Capture the cell that displays the provided text and extract its [x, y] central coordinate. 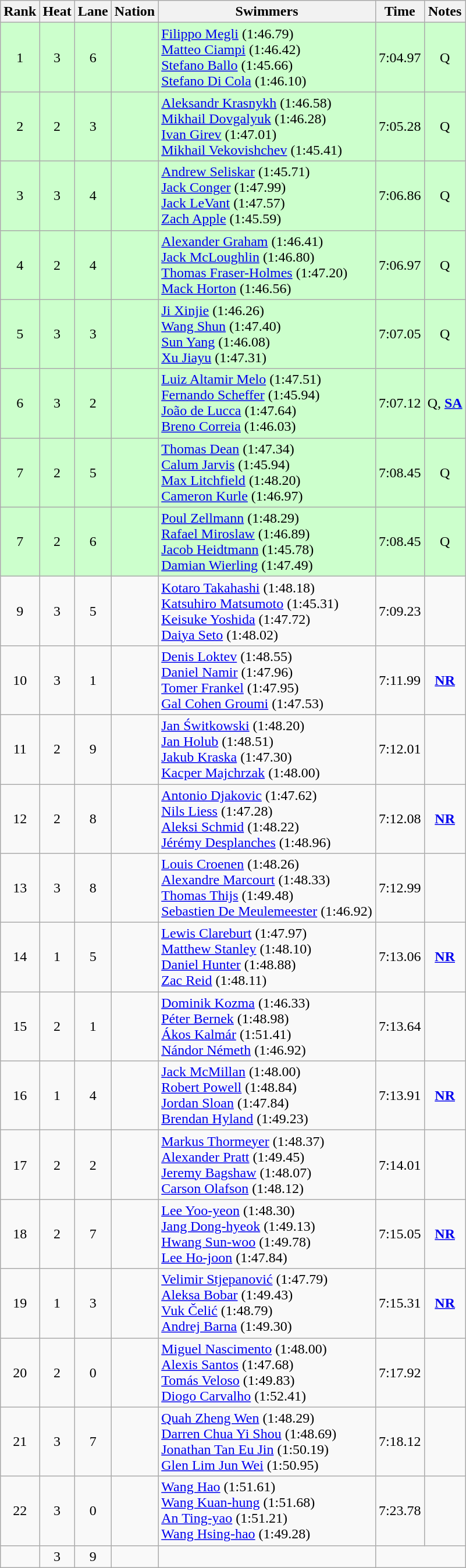
Jack McMillan (1:48.00)Robert Powell (1:48.84)Jordan Sloan (1:47.84)Brendan Hyland (1:49.23) [267, 1095]
Alexander Graham (1:46.41)Jack McLoughlin (1:46.80)Thomas Fraser-Holmes (1:47.20)Mack Horton (1:46.56) [267, 265]
Miguel Nascimento (1:48.00)Alexis Santos (1:47.68)Tomás Veloso (1:49.83)Diogo Carvalho (1:52.41) [267, 1372]
10 [20, 680]
7:17.92 [400, 1372]
Filippo Megli (1:46.79)Matteo Ciampi (1:46.42)Stefano Ballo (1:45.66)Stefano Di Cola (1:46.10) [267, 57]
Time [400, 12]
Jan Świtkowski (1:48.20)Jan Holub (1:48.51)Jakub Kraska (1:47.30)Kacper Majchrzak (1:48.00) [267, 749]
Heat [57, 12]
7:18.12 [400, 1442]
7:15.31 [400, 1303]
20 [20, 1372]
13 [20, 888]
17 [20, 1165]
7:11.99 [400, 680]
7:06.86 [400, 195]
16 [20, 1095]
Thomas Dean (1:47.34)Calum Jarvis (1:45.94)Max Litchfield (1:48.20)Cameron Kurle (1:46.97) [267, 472]
18 [20, 1234]
Lane [93, 12]
Andrew Seliskar (1:45.71)Jack Conger (1:47.99)Jack LeVant (1:47.57)Zach Apple (1:45.59) [267, 195]
22 [20, 1510]
7:12.08 [400, 819]
7:05.28 [400, 127]
7:06.97 [400, 265]
7:23.78 [400, 1510]
11 [20, 749]
19 [20, 1303]
Rank [20, 12]
7:13.91 [400, 1095]
7:07.05 [400, 334]
Poul Zellmann (1:48.29)Rafael Miroslaw (1:46.89)Jacob Heidtmann (1:45.78)Damian Wierling (1:47.49) [267, 542]
21 [20, 1442]
Kotaro Takahashi (1:48.18)Katsuhiro Matsumoto (1:45.31)Keisuke Yoshida (1:47.72)Daiya Seto (1:48.02) [267, 610]
Luiz Altamir Melo (1:47.51)Fernando Scheffer (1:45.94)João de Lucca (1:47.64)Breno Correia (1:46.03) [267, 403]
Wang Hao (1:51.61)Wang Kuan-hung (1:51.68)An Ting-yao (1:51.21)Wang Hsing-hao (1:49.28) [267, 1510]
7:12.99 [400, 888]
Q, SA [444, 403]
Louis Croenen (1:48.26)Alexandre Marcourt (1:48.33)Thomas Thijs (1:49.48)Sebastien De Meulemeester (1:46.92) [267, 888]
7:15.05 [400, 1234]
Lee Yoo-yeon (1:48.30)Jang Dong-hyeok (1:49.13)Hwang Sun-woo (1:49.78)Lee Ho-joon (1:47.84) [267, 1234]
7:09.23 [400, 610]
Velimir Stjepanović (1:47.79)Aleksa Bobar (1:49.43)Vuk Čelić (1:48.79)Andrej Barna (1:49.30) [267, 1303]
7:14.01 [400, 1165]
Denis Loktev (1:48.55)Daniel Namir (1:47.96)Tomer Frankel (1:47.95)Gal Cohen Groumi (1:47.53) [267, 680]
Nation [134, 12]
7:13.64 [400, 1027]
Lewis Clareburt (1:47.97)Matthew Stanley (1:48.10)Daniel Hunter (1:48.88)Zac Reid (1:48.11) [267, 957]
7:12.01 [400, 749]
Swimmers [267, 12]
Quah Zheng Wen (1:48.29)Darren Chua Yi Shou (1:48.69)Jonathan Tan Eu Jin (1:50.19)Glen Lim Jun Wei (1:50.95) [267, 1442]
7:04.97 [400, 57]
Dominik Kozma (1:46.33)Péter Bernek (1:48.98)Ákos Kalmár (1:51.41)Nándor Németh (1:46.92) [267, 1027]
Markus Thormeyer (1:48.37)Alexander Pratt (1:49.45)Jeremy Bagshaw (1:48.07)Carson Olafson (1:48.12) [267, 1165]
Notes [444, 12]
15 [20, 1027]
Antonio Djakovic (1:47.62)Nils Liess (1:47.28)Aleksi Schmid (1:48.22)Jérémy Desplanches (1:48.96) [267, 819]
Ji Xinjie (1:46.26)Wang Shun (1:47.40)Sun Yang (1:46.08)Xu Jiayu (1:47.31) [267, 334]
12 [20, 819]
Aleksandr Krasnykh (1:46.58)Mikhail Dovgalyuk (1:46.28)Ivan Girev (1:47.01)Mikhail Vekovishchev (1:45.41) [267, 127]
7:07.12 [400, 403]
14 [20, 957]
7:13.06 [400, 957]
